Return [x, y] of the center of cell containing provided text 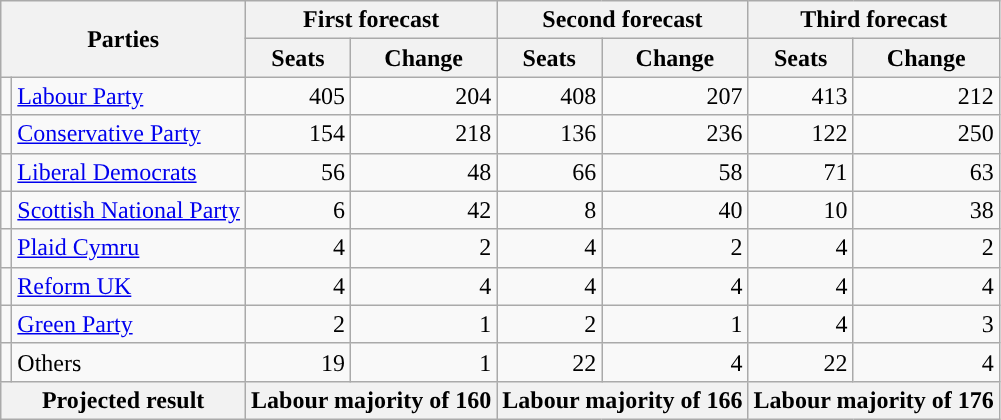
408 [550, 96]
58 [675, 172]
Plaid Cymru [129, 248]
38 [926, 210]
71 [800, 172]
48 [424, 172]
Green Party [129, 324]
40 [675, 210]
Projected result [124, 400]
236 [675, 134]
207 [675, 96]
154 [298, 134]
Others [129, 362]
6 [298, 210]
Third forecast [874, 20]
3 [926, 324]
Parties [124, 39]
10 [800, 210]
42 [424, 210]
Scottish National Party [129, 210]
122 [800, 134]
204 [424, 96]
Labour Party [129, 96]
8 [550, 210]
136 [550, 134]
Conservative Party [129, 134]
250 [926, 134]
Second forecast [622, 20]
212 [926, 96]
Labour majority of 166 [622, 400]
63 [926, 172]
Reform UK [129, 286]
19 [298, 362]
Labour majority of 176 [874, 400]
Labour majority of 160 [372, 400]
First forecast [372, 20]
Liberal Democrats [129, 172]
66 [550, 172]
405 [298, 96]
56 [298, 172]
218 [424, 134]
413 [800, 96]
